Locate the cell with the specified text and output its (x, y) center coordinate. 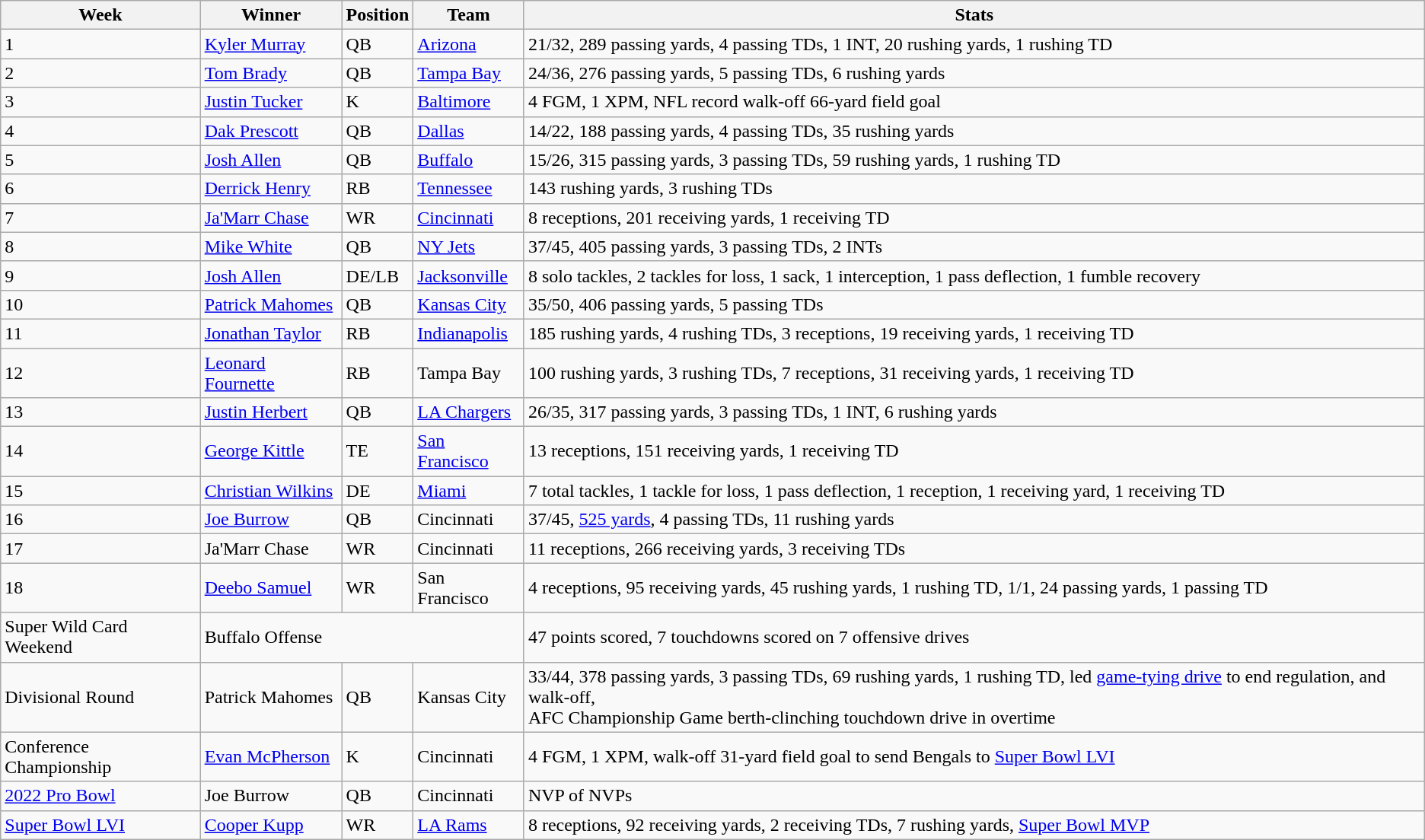
16 (100, 520)
Tennessee (469, 189)
26/35, 317 passing yards, 3 passing TDs, 1 INT, 6 rushing yards (974, 412)
12 (100, 373)
DE/LB (378, 275)
7 (100, 218)
Derrick Henry (271, 189)
9 (100, 275)
8 receptions, 92 receiving yards, 2 receiving TDs, 7 rushing yards, Super Bowl MVP (974, 825)
George Kittle (271, 452)
Divisional Round (100, 697)
Dak Prescott (271, 131)
Jonathan Taylor (271, 333)
7 total tackles, 1 tackle for loss, 1 pass deflection, 1 reception, 1 receiving yard, 1 receiving TD (974, 491)
NY Jets (469, 247)
15/26, 315 passing yards, 3 passing TDs, 59 rushing yards, 1 rushing TD (974, 160)
4 (100, 131)
2 (100, 73)
Mike White (271, 247)
Tom Brady (271, 73)
Position (378, 15)
6 (100, 189)
Indianapolis (469, 333)
Buffalo (469, 160)
Super Wild Card Weekend (100, 638)
8 solo tackles, 2 tackles for loss, 1 sack, 1 interception, 1 pass deflection, 1 fumble recovery (974, 275)
100 rushing yards, 3 rushing TDs, 7 receptions, 31 receiving yards, 1 receiving TD (974, 373)
Cooper Kupp (271, 825)
37/45, 405 passing yards, 3 passing TDs, 2 INTs (974, 247)
Week (100, 15)
47 points scored, 7 touchdowns scored on 7 offensive drives (974, 638)
14/22, 188 passing yards, 4 passing TDs, 35 rushing yards (974, 131)
Team (469, 15)
Winner (271, 15)
Stats (974, 15)
11 receptions, 266 receiving yards, 3 receiving TDs (974, 549)
Super Bowl LVI (100, 825)
13 receptions, 151 receiving yards, 1 receiving TD (974, 452)
11 (100, 333)
DE (378, 491)
Justin Tucker (271, 102)
Baltimore (469, 102)
Christian Wilkins (271, 491)
10 (100, 304)
Conference Championship (100, 756)
4 receptions, 95 receiving yards, 45 rushing yards, 1 rushing TD, 1/1, 24 passing yards, 1 passing TD (974, 587)
NVP of NVPs (974, 796)
17 (100, 549)
18 (100, 587)
Justin Herbert (271, 412)
Evan McPherson (271, 756)
24/36, 276 passing yards, 5 passing TDs, 6 rushing yards (974, 73)
TE (378, 452)
Dallas (469, 131)
Leonard Fournette (271, 373)
35/50, 406 passing yards, 5 passing TDs (974, 304)
8 (100, 247)
5 (100, 160)
Kyler Murray (271, 44)
Miami (469, 491)
LA Rams (469, 825)
21/32, 289 passing yards, 4 passing TDs, 1 INT, 20 rushing yards, 1 rushing TD (974, 44)
13 (100, 412)
4 FGM, 1 XPM, NFL record walk-off 66-yard field goal (974, 102)
LA Chargers (469, 412)
2022 Pro Bowl (100, 796)
185 rushing yards, 4 rushing TDs, 3 receptions, 19 receiving yards, 1 receiving TD (974, 333)
Arizona (469, 44)
3 (100, 102)
8 receptions, 201 receiving yards, 1 receiving TD (974, 218)
1 (100, 44)
37/45, 525 yards, 4 passing TDs, 11 rushing yards (974, 520)
15 (100, 491)
Buffalo Offense (362, 638)
143 rushing yards, 3 rushing TDs (974, 189)
14 (100, 452)
Deebo Samuel (271, 587)
4 FGM, 1 XPM, walk-off 31-yard field goal to send Bengals to Super Bowl LVI (974, 756)
Jacksonville (469, 275)
